Detect which cell encompasses the target text, then output its (X, Y) center coordinate. 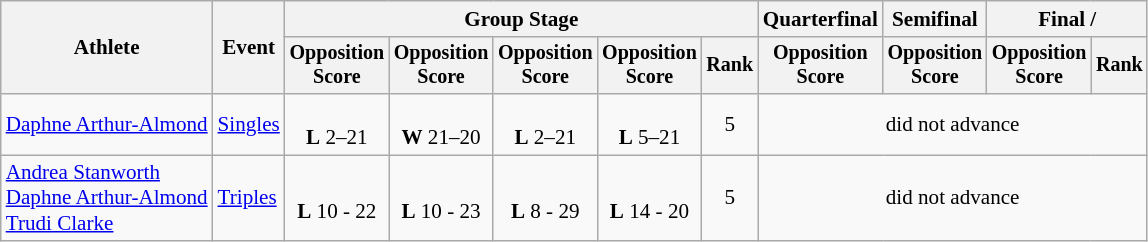
Singles (249, 124)
L 8 - 29 (545, 198)
Daphne Arthur-Almond (107, 124)
Andrea StanworthDaphne Arthur-AlmondTrudi Clarke (107, 198)
Final / (1067, 18)
L 10 - 23 (441, 198)
Event (249, 48)
Triples (249, 198)
Group Stage (522, 18)
W 21–20 (441, 124)
L 10 - 22 (337, 198)
Athlete (107, 48)
L 5–21 (649, 124)
Semifinal (935, 18)
L 14 - 20 (649, 198)
Quarterfinal (820, 18)
